Identify which cell holds the provided text, then report its (x, y) central coordinate. 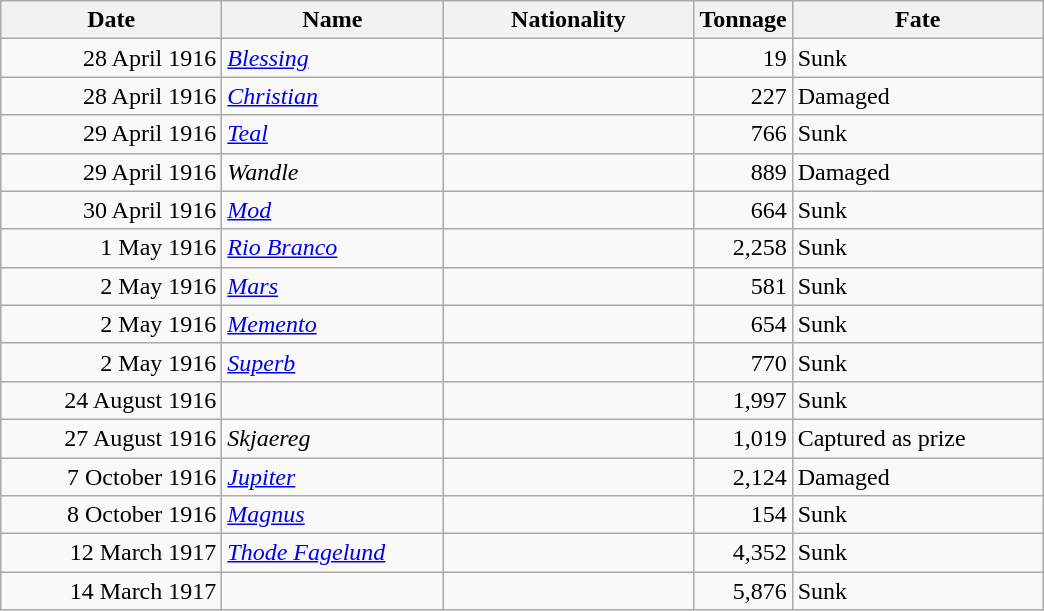
27 August 1916 (112, 438)
2,258 (743, 248)
12 March 1917 (112, 553)
Magnus (332, 515)
Jupiter (332, 477)
770 (743, 362)
Memento (332, 324)
Superb (332, 362)
Fate (918, 20)
Captured as prize (918, 438)
Wandle (332, 172)
5,876 (743, 591)
19 (743, 58)
664 (743, 210)
8 October 1916 (112, 515)
30 April 1916 (112, 210)
Blessing (332, 58)
Teal (332, 134)
1,997 (743, 400)
581 (743, 286)
7 October 1916 (112, 477)
Nationality (568, 20)
Mod (332, 210)
Name (332, 20)
24 August 1916 (112, 400)
14 March 1917 (112, 591)
766 (743, 134)
1 May 1916 (112, 248)
Mars (332, 286)
2,124 (743, 477)
Date (112, 20)
Rio Branco (332, 248)
Tonnage (743, 20)
4,352 (743, 553)
Thode Fagelund (332, 553)
889 (743, 172)
Skjaereg (332, 438)
Christian (332, 96)
154 (743, 515)
654 (743, 324)
227 (743, 96)
1,019 (743, 438)
